For the text-containing cell, return its midpoint in (x, y) coordinate format. 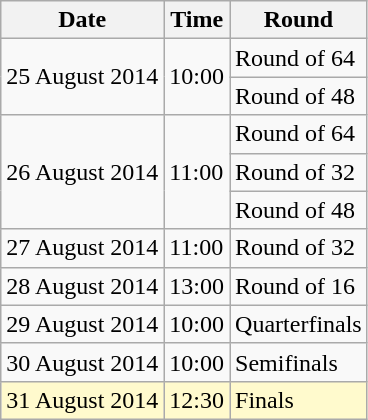
26 August 2014 (82, 172)
Semifinals (299, 362)
28 August 2014 (82, 286)
29 August 2014 (82, 324)
27 August 2014 (82, 248)
Time (197, 20)
Quarterfinals (299, 324)
31 August 2014 (82, 400)
Finals (299, 400)
12:30 (197, 400)
Date (82, 20)
30 August 2014 (82, 362)
25 August 2014 (82, 77)
Round of 16 (299, 286)
13:00 (197, 286)
Round (299, 20)
